Capture the cell that displays the provided text and extract its (x, y) central coordinate. 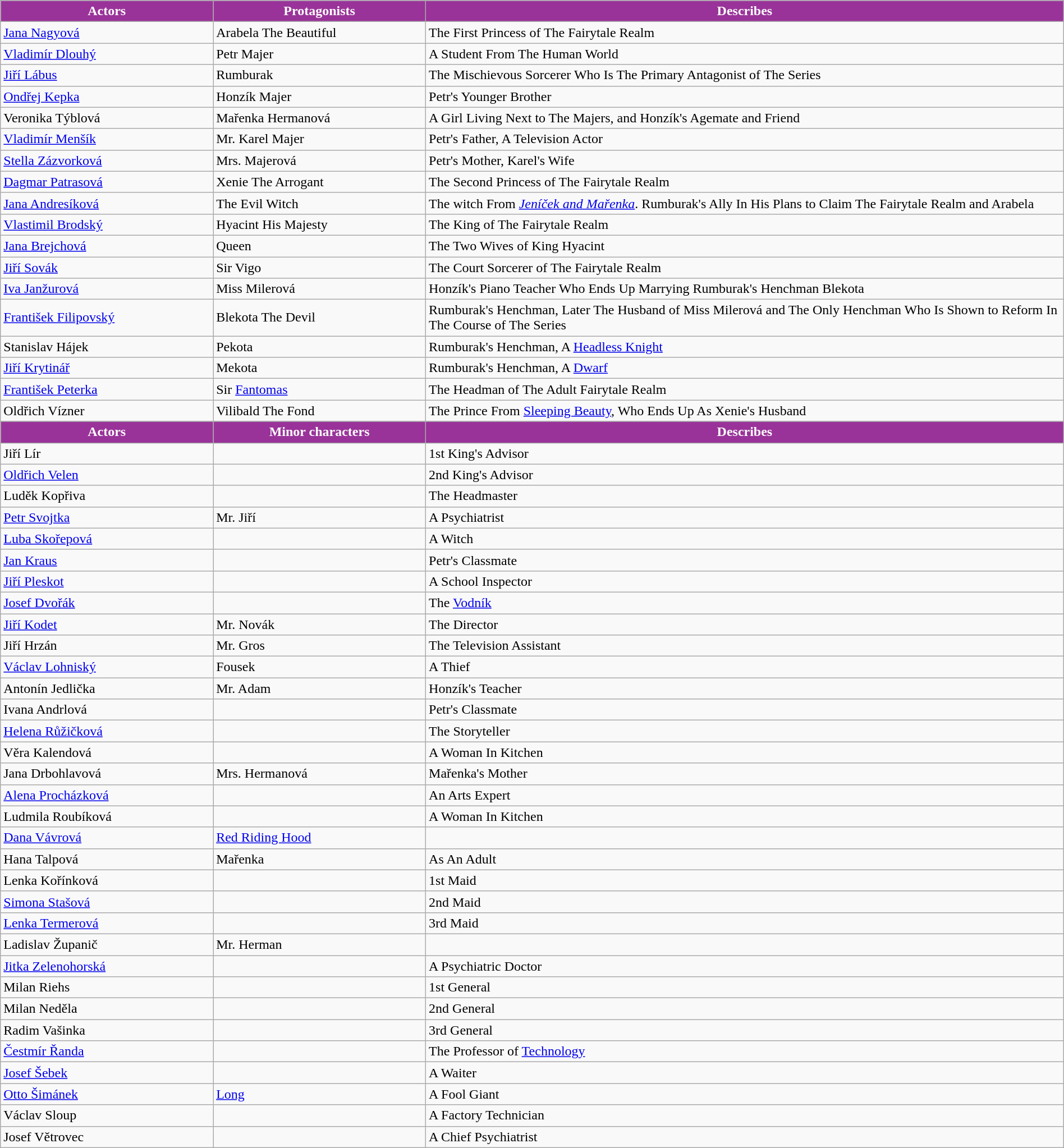
Jana Brejchová (107, 246)
A Girl Living Next to The Majers, and Honzík's Agemate and Friend (745, 118)
Mr. Gros (320, 646)
The Prince From Sleeping Beauty, Who Ends Up As Xenie's Husband (745, 411)
Vladimír Dlouhý (107, 54)
A Chief Psychiatrist (745, 1137)
Luba Skořepová (107, 539)
A Thief (745, 667)
A School Inspector (745, 581)
1st Maid (745, 880)
Mařenka's Mother (745, 774)
An Arts Expert (745, 795)
The First Princess of The Fairytale Realm (745, 33)
Rumburak's Henchman, Later The Husband of Miss Milerová and The Only Henchman Who Is Shown to Reform In The Course of The Series (745, 318)
Čestmír Řanda (107, 1051)
The Director (745, 624)
Simona Stašová (107, 902)
The Headmaster (745, 496)
Jiří Pleskot (107, 581)
Minor characters (320, 432)
Otto Šimánek (107, 1094)
Mrs. Hermanová (320, 774)
Mr. Herman (320, 944)
2nd King's Advisor (745, 475)
Jiří Kodet (107, 624)
1st King's Advisor (745, 453)
Arabela The Beautiful (320, 33)
Lenka Termerová (107, 923)
Alena Procházková (107, 795)
The witch From Jeníček and Mařenka. Rumburak's Ally In His Plans to Claim The Fairytale Realm and Arabela (745, 203)
Sir Fantomas (320, 389)
Mr. Jiří (320, 517)
Rumburak's Henchman, A Dwarf (745, 368)
A Student From The Human World (745, 54)
Jiří Lír (107, 453)
Jana Nagyová (107, 33)
Josef Šebek (107, 1073)
Jiří Lábus (107, 75)
Petr's Father, A Television Actor (745, 139)
Queen (320, 246)
As An Adult (745, 859)
2nd Maid (745, 902)
Mekota (320, 368)
2nd General (745, 1009)
Josef Dvořák (107, 603)
Jiří Hrzán (107, 646)
Věra Kalendová (107, 752)
Dagmar Patrasová (107, 182)
Jan Kraus (107, 560)
A Psychiatrist (745, 517)
Iva Janžurová (107, 289)
Dana Vávrová (107, 838)
Pekota (320, 347)
Jana Drbohlavová (107, 774)
Honzík's Teacher (745, 688)
Jana Andresíková (107, 203)
The Two Wives of King Hyacint (745, 246)
Vladimír Menšík (107, 139)
Honzík Majer (320, 97)
Mr. Adam (320, 688)
Mařenka (320, 859)
Jitka Zelenohorská (107, 966)
Václav Sloup (107, 1115)
A Factory Technician (745, 1115)
Milan Neděla (107, 1009)
Václav Lohniský (107, 667)
The Professor of Technology (745, 1051)
The Television Assistant (745, 646)
The Vodník (745, 603)
Honzík's Piano Teacher Who Ends Up Marrying Rumburak's Henchman Blekota (745, 289)
A Witch (745, 539)
František Peterka (107, 389)
The Storyteller (745, 731)
Petr's Younger Brother (745, 97)
Rumburak's Henchman, A Headless Knight (745, 347)
Sir Vigo (320, 268)
Hyacint His Majesty (320, 224)
Lenka Kořínková (107, 880)
Petr's Mother, Karel's Wife (745, 160)
Protagonists (320, 11)
Milan Riehs (107, 988)
Stella Zázvorková (107, 160)
Miss Milerová (320, 289)
Antonín Jedlička (107, 688)
Ladislav Županič (107, 944)
Petr Majer (320, 54)
Hana Talpová (107, 859)
Mr. Karel Majer (320, 139)
The Evil Witch (320, 203)
Veronika Týblová (107, 118)
The Headman of The Adult Fairytale Realm (745, 389)
Jiří Sovák (107, 268)
Fousek (320, 667)
Rumburak (320, 75)
Radim Vašinka (107, 1030)
Long (320, 1094)
Josef Větrovec (107, 1137)
Ludmila Roubíková (107, 816)
Mařenka Hermanová (320, 118)
Red Riding Hood (320, 838)
The Court Sorcerer of The Fairytale Realm (745, 268)
1st General (745, 988)
Mr. Novák (320, 624)
A Fool Giant (745, 1094)
Helena Růžičková (107, 731)
Jiří Krytinář (107, 368)
The Second Princess of The Fairytale Realm (745, 182)
Xenie The Arrogant (320, 182)
The Mischievous Sorcerer Who Is The Primary Antagonist of The Series (745, 75)
3rd General (745, 1030)
Oldřich Velen (107, 475)
A Psychiatric Doctor (745, 966)
Luděk Kopřiva (107, 496)
Oldřich Vízner (107, 411)
Ondřej Kepka (107, 97)
The King of The Fairytale Realm (745, 224)
Mrs. Majerová (320, 160)
A Waiter (745, 1073)
Petr Svojtka (107, 517)
Ivana Andrlová (107, 710)
Vilibald The Fond (320, 411)
Vlastimil Brodský (107, 224)
Stanislav Hájek (107, 347)
František Filipovský (107, 318)
Blekota The Devil (320, 318)
3rd Maid (745, 923)
